Search for the cell housing the specified text and yield its [X, Y] center coordinate. 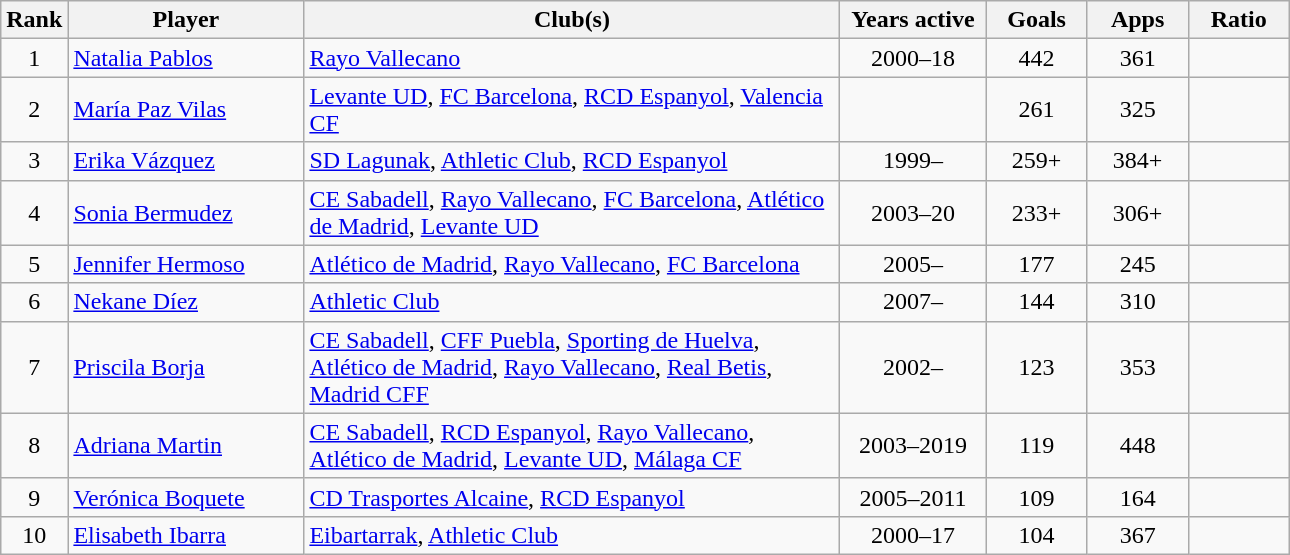
Erika Vázquez [186, 161]
Jennifer Hermoso [186, 264]
164 [1138, 497]
2000–18 [913, 58]
361 [1138, 58]
Atlético de Madrid, Rayo Vallecano, FC Barcelona [572, 264]
367 [1138, 535]
2003–20 [913, 212]
Player [186, 20]
233+ [1036, 212]
Rank [34, 20]
2000–17 [913, 535]
Nekane Díez [186, 302]
2005–2011 [913, 497]
Verónica Boquete [186, 497]
Priscila Borja [186, 367]
104 [1036, 535]
119 [1036, 446]
2002– [913, 367]
310 [1138, 302]
Goals [1036, 20]
259+ [1036, 161]
123 [1036, 367]
1999– [913, 161]
10 [34, 535]
Ratio [1238, 20]
442 [1036, 58]
3 [34, 161]
7 [34, 367]
Natalia Pablos [186, 58]
2005– [913, 264]
Eibartarrak, Athletic Club [572, 535]
Apps [1138, 20]
261 [1036, 110]
Rayo Vallecano [572, 58]
9 [34, 497]
5 [34, 264]
448 [1138, 446]
2007– [913, 302]
4 [34, 212]
384+ [1138, 161]
353 [1138, 367]
2003–2019 [913, 446]
María Paz Vilas [186, 110]
Adriana Martin [186, 446]
Sonia Bermudez [186, 212]
Athletic Club [572, 302]
CE Sabadell, Rayo Vallecano, FC Barcelona, Atlético de Madrid, Levante UD [572, 212]
8 [34, 446]
306+ [1138, 212]
6 [34, 302]
CE Sabadell, RCD Espanyol, Rayo Vallecano, Atlético de Madrid, Levante UD, Málaga CF [572, 446]
177 [1036, 264]
109 [1036, 497]
SD Lagunak, Athletic Club, RCD Espanyol [572, 161]
2 [34, 110]
Levante UD, FC Barcelona, RCD Espanyol, Valencia CF [572, 110]
1 [34, 58]
144 [1036, 302]
Elisabeth Ibarra [186, 535]
Club(s) [572, 20]
CE Sabadell, CFF Puebla, Sporting de Huelva, Atlético de Madrid, Rayo Vallecano, Real Betis, Madrid CFF [572, 367]
325 [1138, 110]
Years active [913, 20]
245 [1138, 264]
CD Trasportes Alcaine, RCD Espanyol [572, 497]
